Pinpoint the cell where the given text exists, returning its (x, y) midpoint coordinate. 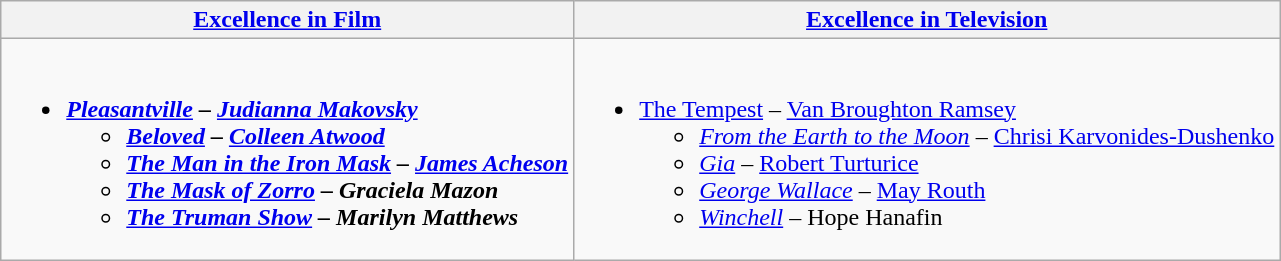
Excellence in Television (927, 20)
Excellence in Film (288, 20)
